Output the [x, y] coordinate of the center of the cell containing the given text.  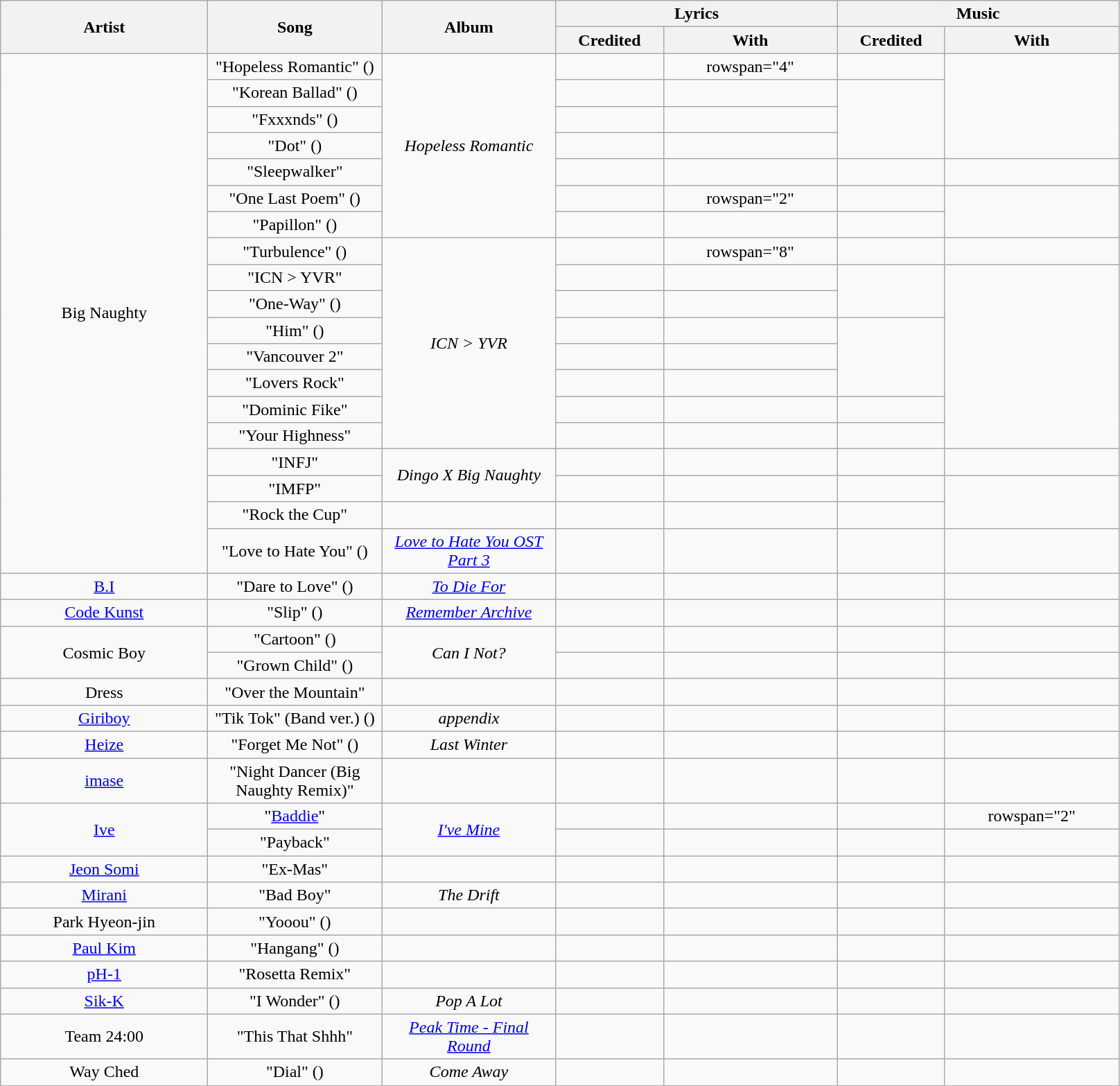
"Lovers Rock" [295, 383]
Heize [104, 744]
"Grown Child" () [295, 665]
"Your Highness" [295, 436]
To Die For [469, 586]
"Yooou" () [295, 922]
"Over the Mountain" [295, 692]
B.I [104, 586]
Music [978, 14]
rowspan="4" [750, 67]
"Dot" () [295, 146]
"Korean Ballad" () [295, 93]
I've Mine [469, 830]
Lyrics [697, 14]
Jeon Somi [104, 869]
Artist [104, 27]
Cosmic Boy [104, 652]
Love to Hate You OST Part 3 [469, 550]
"Dominic Fike" [295, 410]
Paul Kim [104, 948]
pH-1 [104, 974]
Pop A Lot [469, 1001]
rowspan="8" [750, 251]
Ive [104, 830]
"IMFP" [295, 489]
"Fxxxnds" () [295, 119]
"Love to Hate You" () [295, 550]
"Tik Tok" (Band ver.) () [295, 718]
"Slip" () [295, 613]
"INFJ" [295, 462]
Code Kunst [104, 613]
Last Winter [469, 744]
"Sleepwalker" [295, 172]
Peak Time - Final Round [469, 1037]
Park Hyeon-jin [104, 922]
"Bad Boy" [295, 895]
ICN > YVR [469, 343]
Big Naughty [104, 313]
"Rock the Cup" [295, 515]
Team 24:00 [104, 1037]
"Papillon" () [295, 225]
imase [104, 780]
"Ex-Mas" [295, 869]
"ICN > YVR" [295, 277]
"Dare to Love" () [295, 586]
"Forget Me Not" () [295, 744]
Dingo X Big Naughty [469, 475]
Hopeless Romantic [469, 146]
"Rosetta Remix" [295, 974]
Song [295, 27]
Remember Archive [469, 613]
"One Last Poem" () [295, 198]
Can I Not? [469, 652]
"Dial" () [295, 1072]
"Vancouver 2" [295, 357]
"One-Way" () [295, 304]
"This That Shhh" [295, 1037]
"Baddie" [295, 816]
"Payback" [295, 843]
Mirani [104, 895]
Come Away [469, 1072]
"Night Dancer (Big Naughty Remix)" [295, 780]
Sik-K [104, 1001]
The Drift [469, 895]
Dress [104, 692]
"I Wonder" () [295, 1001]
Giriboy [104, 718]
"Cartoon" () [295, 639]
Album [469, 27]
"Turbulence" () [295, 251]
Way Ched [104, 1072]
"Hopeless Romantic" () [295, 67]
appendix [469, 718]
"Him" () [295, 331]
"Hangang" () [295, 948]
